Locate the cell with the specified text and output its (x, y) center coordinate. 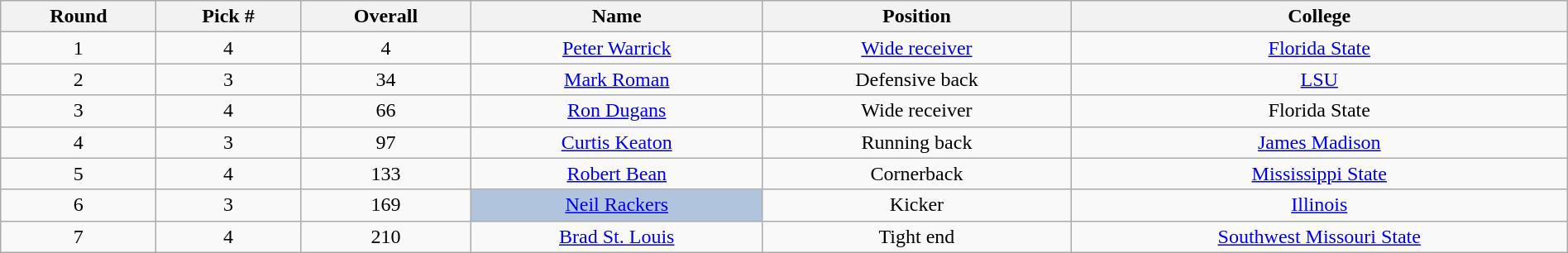
Position (917, 17)
34 (385, 79)
Ron Dugans (617, 111)
Illinois (1319, 205)
Kicker (917, 205)
Defensive back (917, 79)
Overall (385, 17)
Mark Roman (617, 79)
Brad St. Louis (617, 236)
LSU (1319, 79)
2 (79, 79)
Neil Rackers (617, 205)
Name (617, 17)
Tight end (917, 236)
66 (385, 111)
Running back (917, 142)
Mississippi State (1319, 174)
133 (385, 174)
Cornerback (917, 174)
1 (79, 48)
Pick # (228, 17)
6 (79, 205)
College (1319, 17)
169 (385, 205)
James Madison (1319, 142)
Curtis Keaton (617, 142)
5 (79, 174)
Peter Warrick (617, 48)
Southwest Missouri State (1319, 236)
Robert Bean (617, 174)
7 (79, 236)
210 (385, 236)
97 (385, 142)
Round (79, 17)
